Capture the cell that displays the provided text and extract its [x, y] central coordinate. 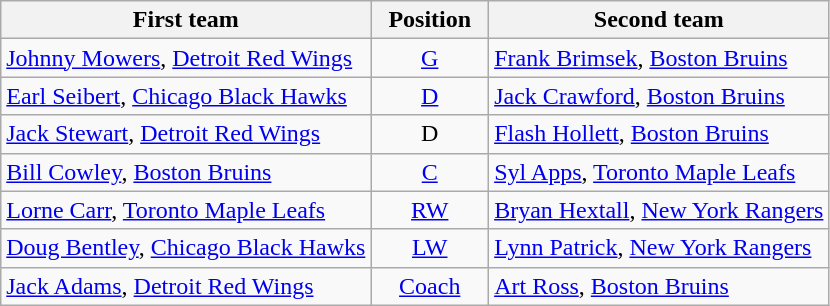
G [430, 58]
Jack Stewart, Detroit Red Wings [186, 134]
LW [430, 248]
C [430, 172]
Bryan Hextall, New York Rangers [659, 210]
RW [430, 210]
Flash Hollett, Boston Bruins [659, 134]
Doug Bentley, Chicago Black Hawks [186, 248]
First team [186, 20]
Johnny Mowers, Detroit Red Wings [186, 58]
Earl Seibert, Chicago Black Hawks [186, 96]
Frank Brimsek, Boston Bruins [659, 58]
Jack Adams, Detroit Red Wings [186, 286]
Lynn Patrick, New York Rangers [659, 248]
Second team [659, 20]
Syl Apps, Toronto Maple Leafs [659, 172]
Bill Cowley, Boston Bruins [186, 172]
Lorne Carr, Toronto Maple Leafs [186, 210]
Art Ross, Boston Bruins [659, 286]
Coach [430, 286]
Jack Crawford, Boston Bruins [659, 96]
Position [430, 20]
